For the text-containing cell, return its midpoint in (X, Y) coordinate format. 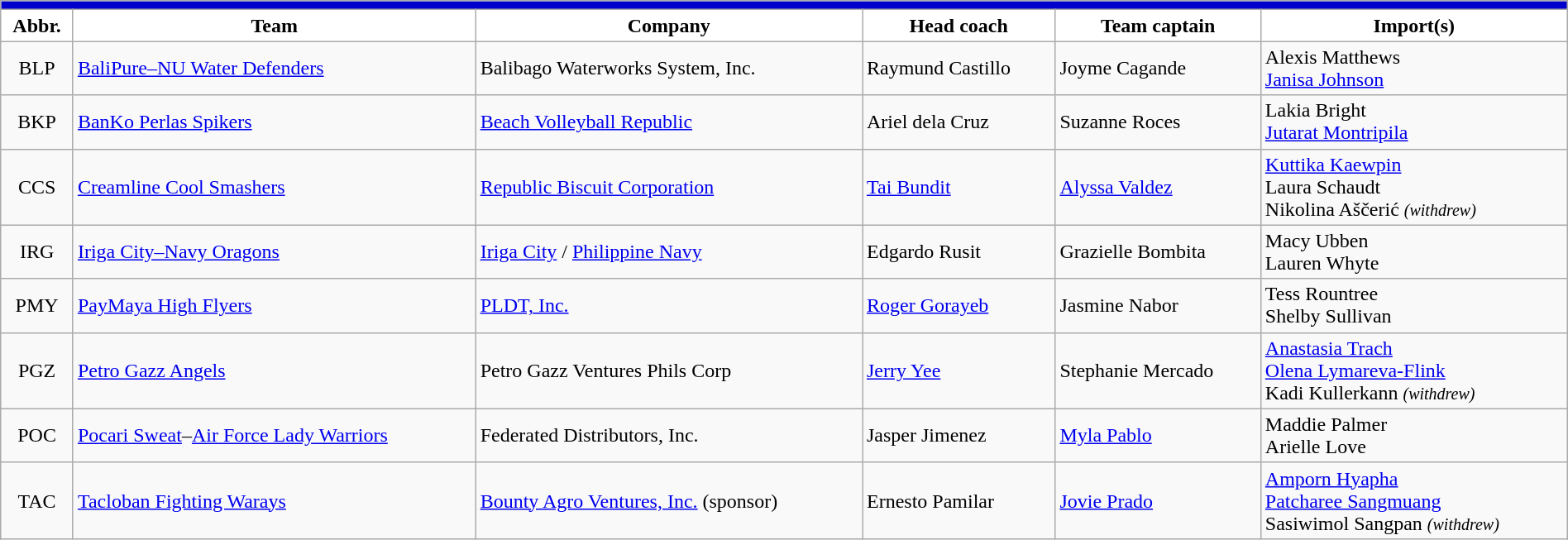
Iriga City–Navy Oragons (275, 251)
PayMaya High Flyers (275, 306)
Republic Biscuit Corporation (668, 187)
Joyme Cagande (1158, 68)
Head coach (958, 26)
Iriga City / Philippine Navy (668, 251)
Pocari Sweat–Air Force Lady Warriors (275, 435)
PLDT, Inc. (668, 306)
Abbr. (37, 26)
Roger Gorayeb (958, 306)
Edgardo Rusit (958, 251)
Bounty Agro Ventures, Inc. (sponsor) (668, 500)
Petro Gazz Angels (275, 370)
BLP (37, 68)
Anastasia Trach Olena Lymareva-Flink Kadi Kullerkann (withdrew) (1414, 370)
TAC (37, 500)
PGZ (37, 370)
Beach Volleyball Republic (668, 122)
Jovie Prado (1158, 500)
IRG (37, 251)
Suzanne Roces (1158, 122)
Jasper Jimenez (958, 435)
BaliPure–NU Water Defenders (275, 68)
Balibago Waterworks System, Inc. (668, 68)
POC (37, 435)
Tacloban Fighting Warays (275, 500)
Tai Bundit (958, 187)
Import(s) (1414, 26)
Jerry Yee (958, 370)
Alyssa Valdez (1158, 187)
Alexis Matthews Janisa Johnson (1414, 68)
Team captain (1158, 26)
BKP (37, 122)
Tess Rountree Shelby Sullivan (1414, 306)
Lakia Bright Jutarat Montripila (1414, 122)
Ariel dela Cruz (958, 122)
Company (668, 26)
BanKo Perlas Spikers (275, 122)
Grazielle Bombita (1158, 251)
Macy Ubben Lauren Whyte (1414, 251)
Creamline Cool Smashers (275, 187)
Jasmine Nabor (1158, 306)
Kuttika Kaewpin Laura Schaudt Nikolina Aščerić (withdrew) (1414, 187)
Team (275, 26)
Stephanie Mercado (1158, 370)
Myla Pablo (1158, 435)
Petro Gazz Ventures Phils Corp (668, 370)
Amporn Hyapha Patcharee Sangmuang Sasiwimol Sangpan (withdrew) (1414, 500)
CCS (37, 187)
Federated Distributors, Inc. (668, 435)
Ernesto Pamilar (958, 500)
PMY (37, 306)
Maddie Palmer Arielle Love (1414, 435)
Raymund Castillo (958, 68)
